Identify which cell holds the provided text, then report its (x, y) central coordinate. 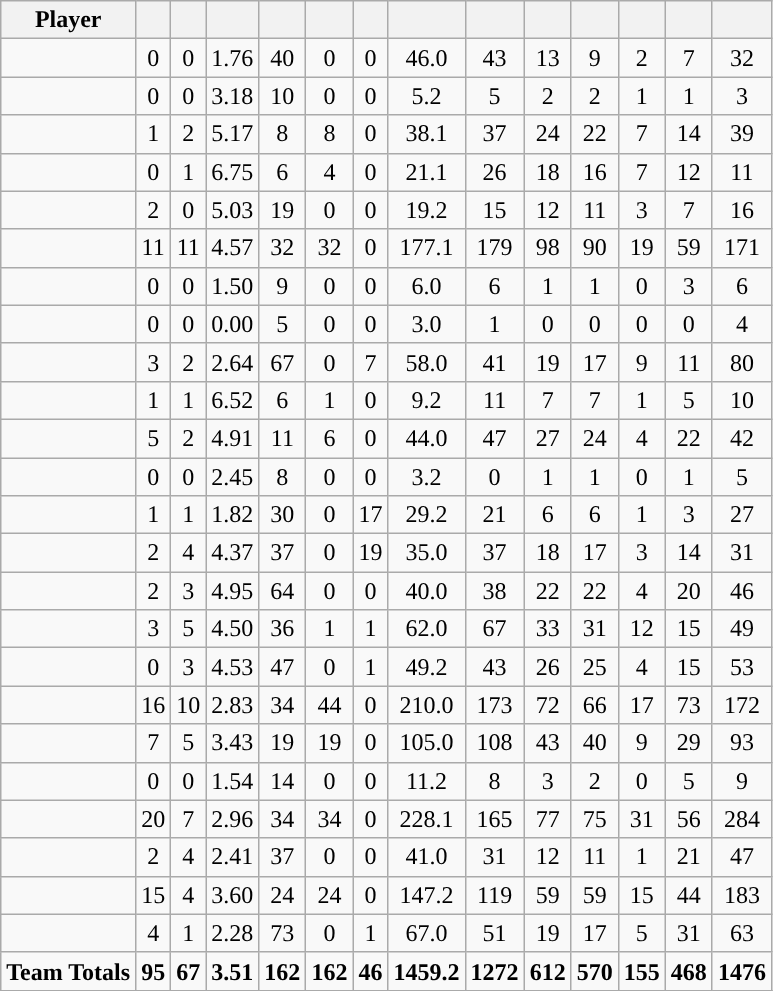
6.52 (232, 400)
Team Totals (68, 971)
49.2 (426, 667)
42 (742, 438)
13 (548, 58)
72 (548, 705)
66 (594, 705)
105.0 (426, 743)
80 (742, 362)
183 (742, 895)
40.0 (426, 591)
2.28 (232, 933)
Player (68, 20)
25 (594, 667)
21.1 (426, 172)
5.03 (232, 210)
228.1 (426, 819)
29 (688, 743)
41.0 (426, 857)
2.64 (232, 362)
2.83 (232, 705)
4.53 (232, 667)
1.50 (232, 286)
9.2 (426, 400)
612 (548, 971)
67.0 (426, 933)
41 (494, 362)
64 (282, 591)
165 (494, 819)
46.0 (426, 58)
11.2 (426, 781)
29.2 (426, 515)
4.50 (232, 629)
210.0 (426, 705)
3.60 (232, 895)
3.43 (232, 743)
1.54 (232, 781)
58.0 (426, 362)
173 (494, 705)
36 (282, 629)
108 (494, 743)
39 (742, 134)
1476 (742, 971)
177.1 (426, 248)
172 (742, 705)
6.75 (232, 172)
93 (742, 743)
35.0 (426, 553)
19.2 (426, 210)
38.1 (426, 134)
33 (548, 629)
56 (688, 819)
51 (494, 933)
63 (742, 933)
0.00 (232, 324)
171 (742, 248)
468 (688, 971)
2.45 (232, 477)
62.0 (426, 629)
1.82 (232, 515)
4.95 (232, 591)
284 (742, 819)
53 (742, 667)
3.0 (426, 324)
1.76 (232, 58)
155 (642, 971)
77 (548, 819)
49 (742, 629)
2.41 (232, 857)
3.51 (232, 971)
1459.2 (426, 971)
98 (548, 248)
5.2 (426, 96)
75 (594, 819)
95 (154, 971)
90 (594, 248)
38 (494, 591)
1272 (494, 971)
119 (494, 895)
3.18 (232, 96)
6.0 (426, 286)
5.17 (232, 134)
3.2 (426, 477)
44.0 (426, 438)
4.91 (232, 438)
4.57 (232, 248)
2.96 (232, 819)
147.2 (426, 895)
4.37 (232, 553)
30 (282, 515)
570 (594, 971)
179 (494, 248)
